Capture the cell that displays the provided text and extract its (X, Y) central coordinate. 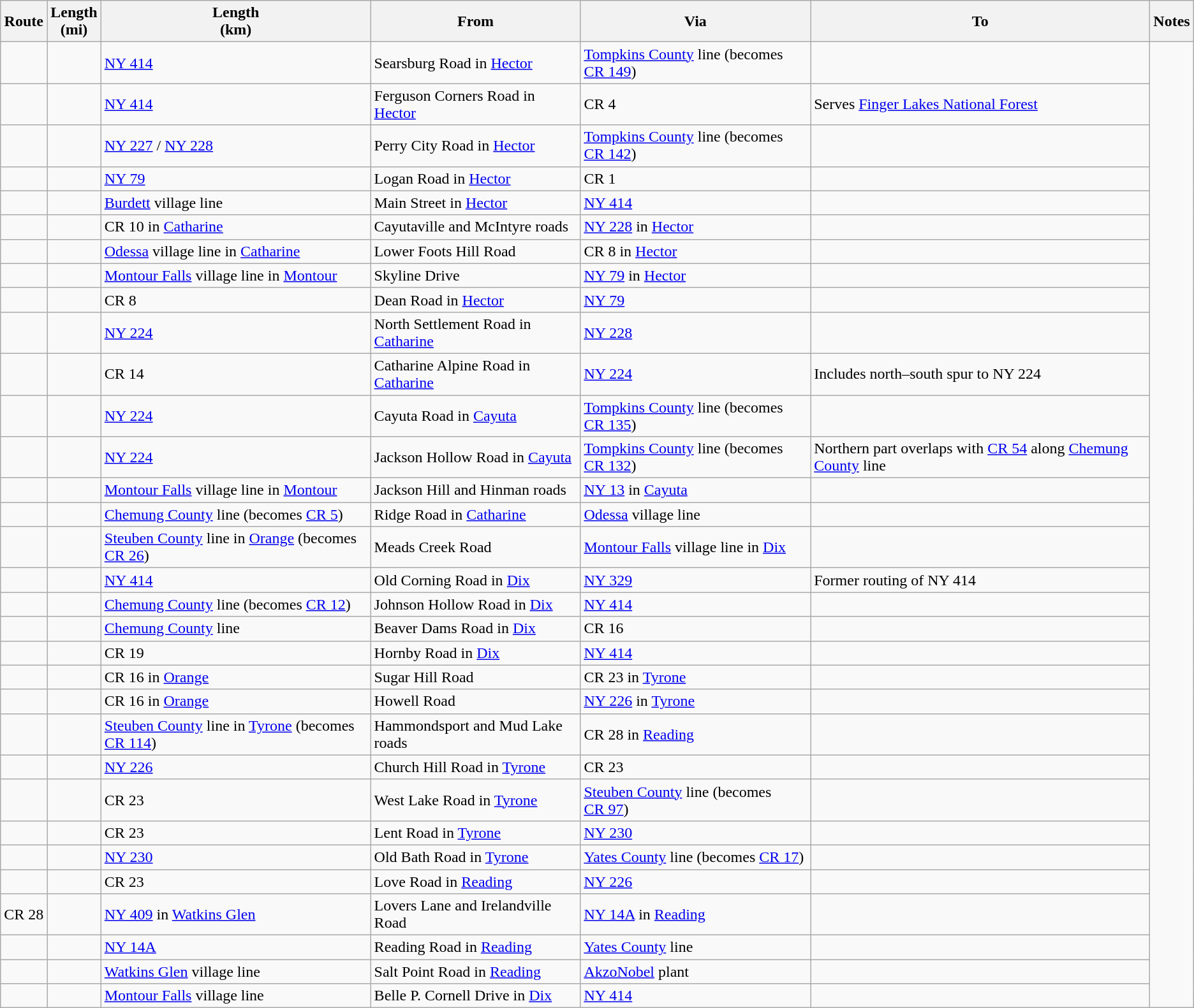
CR 8 in Hector (695, 251)
NY 14A in Reading (695, 914)
Cayuta Road in Cayuta (476, 416)
CR 10 in Catharine (236, 227)
Length(mi) (74, 22)
Johnson Hollow Road in Dix (476, 604)
Via (695, 22)
Logan Road in Hector (476, 179)
Beaver Dams Road in Dix (476, 629)
Jackson Hill and Hinman roads (476, 490)
Meads Creek Road (476, 547)
To (980, 22)
Odessa village line in Catharine (236, 251)
Chemung County line (236, 629)
Skyline Drive (476, 275)
Burdett village line (236, 203)
Yates County line (becomes CR 17) (695, 857)
NY 13 in Cayuta (695, 490)
Hammondsport and Mud Lake roads (476, 734)
Church Hill Road in Tyrone (476, 767)
Ferguson Corners Road in Hector (476, 105)
West Lake Road in Tyrone (476, 800)
Belle P. Cornell Drive in Dix (476, 996)
NY 228 (695, 333)
Hornby Road in Dix (476, 653)
CR 19 (236, 653)
Tompkins County line (becomes CR 135) (695, 416)
Ridge Road in Catharine (476, 515)
Yates County line (695, 947)
AkzoNobel plant (695, 972)
CR 16 (695, 629)
Dean Road in Hector (476, 300)
Northern part overlaps with CR 54 along Chemung County line (980, 458)
CR 28 in Reading (695, 734)
Former routing of NY 414 (980, 580)
Cayutaville and McIntyre roads (476, 227)
CR 8 (236, 300)
Howell Road (476, 701)
Odessa village line (695, 515)
Sugar Hill Road (476, 677)
Searsburg Road in Hector (476, 62)
NY 409 in Watkins Glen (236, 914)
NY 79 in Hector (695, 275)
Love Road in Reading (476, 882)
Steuben County line in Tyrone (becomes CR 114) (236, 734)
Montour Falls village line (236, 996)
CR 14 (236, 374)
Steuben County line (becomes CR 97) (695, 800)
Chemung County line (becomes CR 12) (236, 604)
Old Corning Road in Dix (476, 580)
NY 329 (695, 580)
NY 228 in Hector (695, 227)
Montour Falls village line in Dix (695, 547)
NY 14A (236, 947)
Includes north–south spur to NY 224 (980, 374)
Route (24, 22)
From (476, 22)
Watkins Glen village line (236, 972)
Tompkins County line (becomes CR 132) (695, 458)
NY 227 / NY 228 (236, 145)
Main Street in Hector (476, 203)
Lent Road in Tyrone (476, 833)
Tompkins County line (becomes CR 142) (695, 145)
Chemung County line (becomes CR 5) (236, 515)
CR 28 (24, 914)
Old Bath Road in Tyrone (476, 857)
Serves Finger Lakes National Forest (980, 105)
CR 1 (695, 179)
Lovers Lane and Irelandville Road (476, 914)
Length(km) (236, 22)
CR 4 (695, 105)
Reading Road in Reading (476, 947)
Jackson Hollow Road in Cayuta (476, 458)
Notes (1172, 22)
Steuben County line in Orange (becomes CR 26) (236, 547)
NY 226 in Tyrone (695, 701)
CR 23 in Tyrone (695, 677)
Lower Foots Hill Road (476, 251)
Perry City Road in Hector (476, 145)
Catharine Alpine Road in Catharine (476, 374)
Salt Point Road in Reading (476, 972)
North Settlement Road in Catharine (476, 333)
Tompkins County line (becomes CR 149) (695, 62)
